Search for the cell housing the specified text and yield its (X, Y) center coordinate. 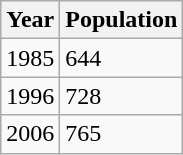
Year (30, 20)
1985 (30, 58)
1996 (30, 96)
765 (122, 134)
Population (122, 20)
728 (122, 96)
2006 (30, 134)
644 (122, 58)
